Return the [x, y] coordinate for the center point of the cell that contains the specified text.  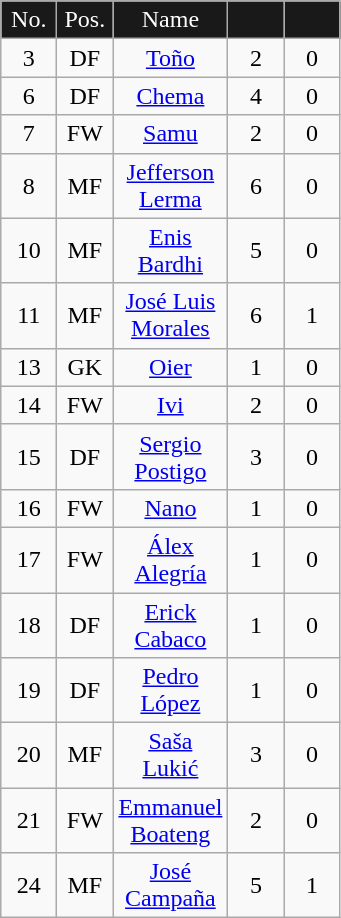
Nano [170, 508]
21 [29, 820]
José Campaña [170, 886]
Sergio Postigo [170, 456]
11 [29, 316]
Name [170, 20]
18 [29, 624]
Emmanuel Boateng [170, 820]
24 [29, 886]
20 [29, 756]
Toño [170, 58]
15 [29, 456]
Ivi [170, 405]
Chema [170, 96]
14 [29, 405]
Erick Cabaco [170, 624]
16 [29, 508]
Pos. [85, 20]
4 [256, 96]
Jefferson Lerma [170, 186]
No. [29, 20]
10 [29, 250]
GK [85, 367]
8 [29, 186]
Álex Alegría [170, 560]
Oier [170, 367]
17 [29, 560]
José Luis Morales [170, 316]
7 [29, 134]
19 [29, 690]
Samu [170, 134]
13 [29, 367]
Pedro López [170, 690]
Saša Lukić [170, 756]
Enis Bardhi [170, 250]
